Provide the [x, y] coordinate of the cell's center where the given text is located.  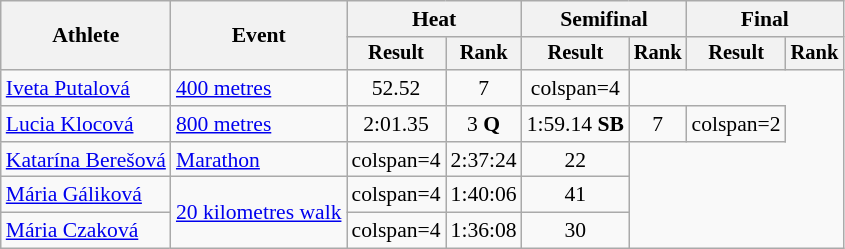
800 metres [259, 124]
Mária Gáliková [86, 195]
30 [576, 231]
22 [576, 160]
Marathon [259, 160]
Event [259, 36]
52.52 [396, 88]
Mária Czaková [86, 231]
1:59.14 SB [576, 124]
colspan=2 [736, 124]
Final [766, 19]
Semifinal [604, 19]
Iveta Putalová [86, 88]
1:40:06 [484, 195]
Athlete [86, 36]
2:01.35 [396, 124]
Heat [434, 19]
3 Q [484, 124]
20 kilometres walk [259, 212]
400 metres [259, 88]
Katarína Berešová [86, 160]
41 [576, 195]
1:36:08 [484, 231]
2:37:24 [484, 160]
Lucia Klocová [86, 124]
